Provide the [x, y] coordinate of the cell's center where the given text is located.  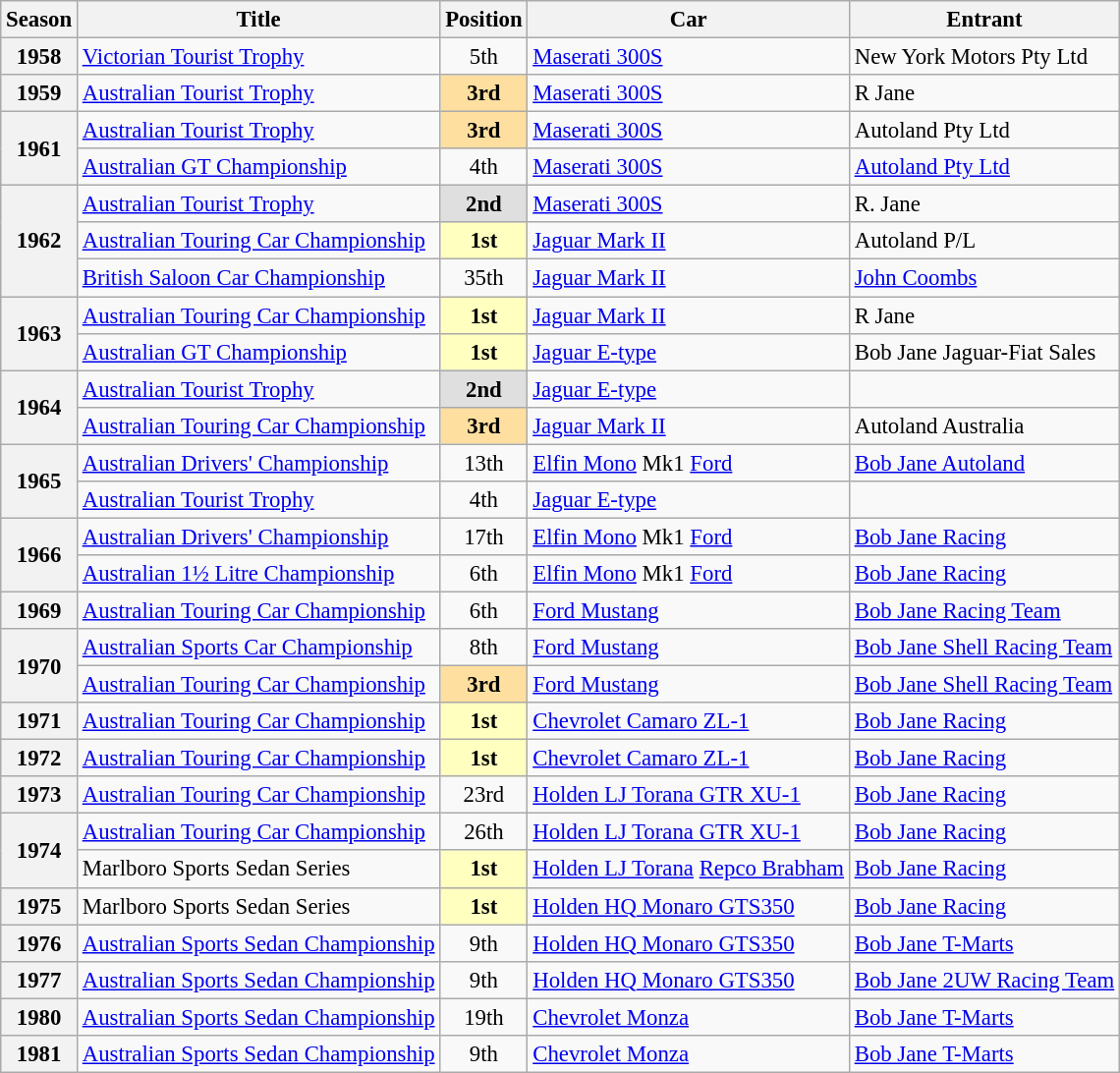
Autoland Australia [984, 425]
Car [688, 20]
19th [483, 1017]
17th [483, 536]
1974 [39, 851]
Position [483, 20]
35th [483, 278]
1970 [39, 666]
1981 [39, 1054]
1975 [39, 906]
1976 [39, 943]
New York Motors Pty Ltd [984, 57]
1958 [39, 57]
5th [483, 57]
1977 [39, 980]
R. Jane [984, 204]
1972 [39, 759]
Title [257, 20]
8th [483, 648]
Season [39, 20]
23rd [483, 795]
Autoland P/L [984, 241]
1965 [39, 481]
13th [483, 463]
1963 [39, 334]
Entrant [984, 20]
Australian 1½ Litre Championship [257, 574]
Bob Jane Autoland [984, 463]
John Coombs [984, 278]
Bob Jane Jaguar-Fiat Sales [984, 352]
British Saloon Car Championship [257, 278]
1973 [39, 795]
1966 [39, 554]
1962 [39, 242]
1971 [39, 721]
1964 [39, 407]
Bob Jane 2UW Racing Team [984, 980]
26th [483, 832]
1980 [39, 1017]
Holden LJ Torana Repco Brabham [688, 870]
Victorian Tourist Trophy [257, 57]
Australian Sports Car Championship [257, 648]
1961 [39, 149]
1969 [39, 610]
1959 [39, 93]
Bob Jane Racing Team [984, 610]
